Locate the cell with the specified text and output its (x, y) center coordinate. 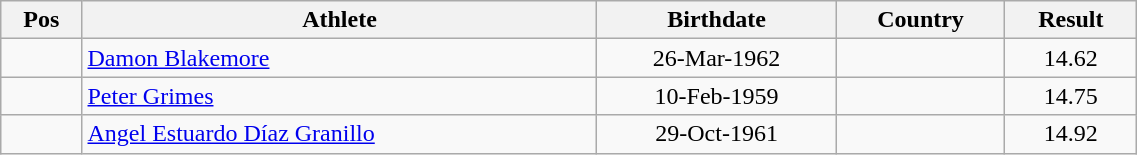
26-Mar-1962 (716, 58)
Peter Grimes (340, 96)
Pos (42, 20)
Birthdate (716, 20)
14.62 (1071, 58)
14.75 (1071, 96)
14.92 (1071, 134)
29-Oct-1961 (716, 134)
Athlete (340, 20)
10-Feb-1959 (716, 96)
Damon Blakemore (340, 58)
Angel Estuardo Díaz Granillo (340, 134)
Result (1071, 20)
Country (920, 20)
